Return (X, Y) of the center of cell containing provided text 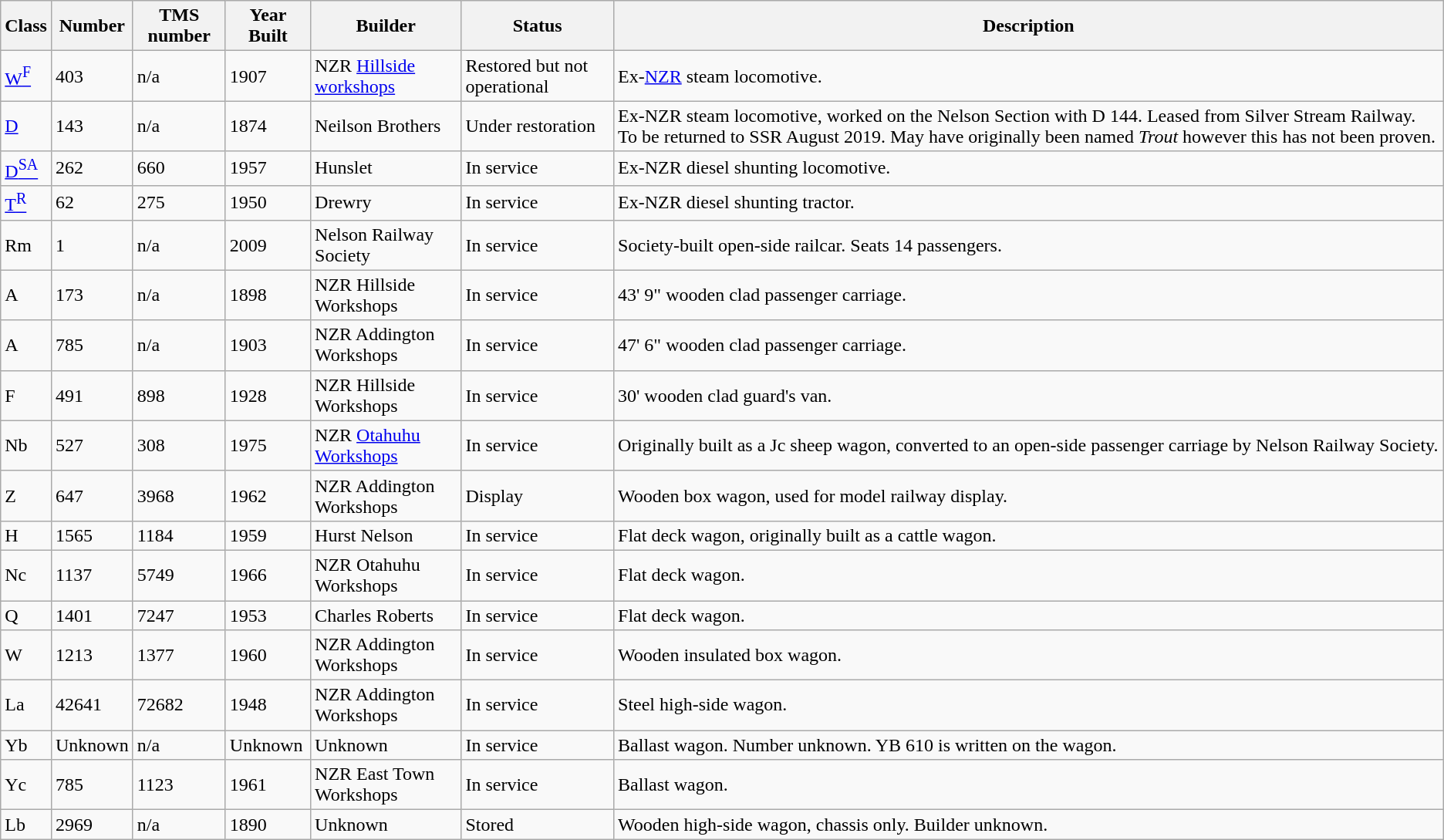
Yb (26, 745)
NZR East Town Workshops (386, 785)
1377 (179, 656)
143 (92, 127)
898 (179, 395)
Nelson Railway Society (386, 245)
Builder (386, 26)
1961 (268, 785)
308 (179, 446)
F (26, 395)
1966 (268, 575)
1962 (268, 495)
Society-built open-side railcar. Seats 14 passengers. (1029, 245)
1907 (268, 76)
42641 (92, 705)
1948 (268, 705)
TR (26, 202)
Display (538, 495)
Neilson Brothers (386, 127)
30' wooden clad guard's van. (1029, 395)
5749 (179, 575)
1137 (92, 575)
H (26, 535)
Number (92, 26)
1 (92, 245)
2009 (268, 245)
Wooden high-side wagon, chassis only. Builder unknown. (1029, 825)
Ex-NZR diesel shunting tractor. (1029, 202)
1874 (268, 127)
Flat deck wagon, originally built as a cattle wagon. (1029, 535)
43' 9" wooden clad passenger carriage. (1029, 295)
Drewry (386, 202)
Restored but not operational (538, 76)
Ex-NZR diesel shunting locomotive. (1029, 168)
Ballast wagon. Number unknown. YB 610 is written on the wagon. (1029, 745)
62 (92, 202)
491 (92, 395)
Wooden box wagon, used for model railway display. (1029, 495)
Hurst Nelson (386, 535)
Stored (538, 825)
275 (179, 202)
2969 (92, 825)
Nc (26, 575)
Ballast wagon. (1029, 785)
1184 (179, 535)
Charles Roberts (386, 616)
TMS number (179, 26)
1213 (92, 656)
1123 (179, 785)
Description (1029, 26)
1565 (92, 535)
1953 (268, 616)
Class (26, 26)
660 (179, 168)
Yc (26, 785)
Lb (26, 825)
Status (538, 26)
1950 (268, 202)
W (26, 656)
7247 (179, 616)
1959 (268, 535)
Hunslet (386, 168)
D (26, 127)
Z (26, 495)
Steel high-side wagon. (1029, 705)
1975 (268, 446)
DSA (26, 168)
Originally built as a Jc sheep wagon, converted to an open-side passenger carriage by Nelson Railway Society. (1029, 446)
1928 (268, 395)
527 (92, 446)
647 (92, 495)
Nb (26, 446)
Q (26, 616)
La (26, 705)
1898 (268, 295)
Rm (26, 245)
Wooden insulated box wagon. (1029, 656)
3968 (179, 495)
1890 (268, 825)
Ex-NZR steam locomotive. (1029, 76)
72682 (179, 705)
173 (92, 295)
NZR Hillside workshops (386, 76)
1957 (268, 168)
262 (92, 168)
1401 (92, 616)
Under restoration (538, 127)
1903 (268, 346)
Year Built (268, 26)
WF (26, 76)
1960 (268, 656)
47' 6" wooden clad passenger carriage. (1029, 346)
403 (92, 76)
